For the text-containing cell, return its midpoint in [x, y] coordinate format. 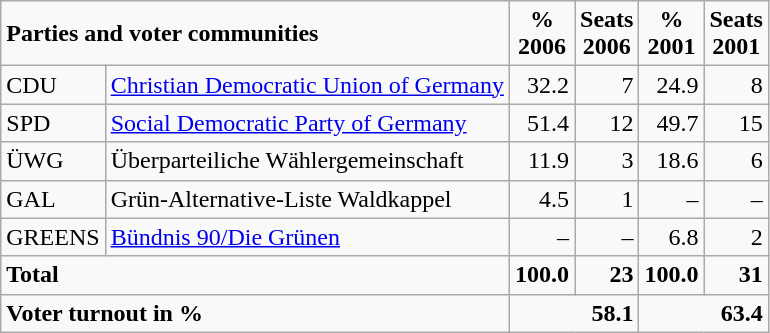
6.8 [672, 237]
8 [736, 85]
Voter turnout in % [256, 313]
2 [736, 237]
58.1 [574, 313]
ÜWG [53, 161]
32.2 [542, 85]
11.9 [542, 161]
51.4 [542, 123]
Social Democratic Party of Germany [307, 123]
31 [736, 275]
%2006 [542, 34]
Parties and voter communities [256, 34]
Grün-Alternative-Liste Waldkappel [307, 199]
GREENS [53, 237]
3 [607, 161]
Seats2006 [607, 34]
Christian Democratic Union of Germany [307, 85]
4.5 [542, 199]
GAL [53, 199]
Total [256, 275]
CDU [53, 85]
6 [736, 161]
Überparteiliche Wählergemeinschaft [307, 161]
18.6 [672, 161]
SPD [53, 123]
Seats2001 [736, 34]
Bündnis 90/Die Grünen [307, 237]
12 [607, 123]
%2001 [672, 34]
1 [607, 199]
23 [607, 275]
7 [607, 85]
49.7 [672, 123]
24.9 [672, 85]
15 [736, 123]
63.4 [704, 313]
